Extract the (x, y) coordinate from the center of the cell holding the provided text.  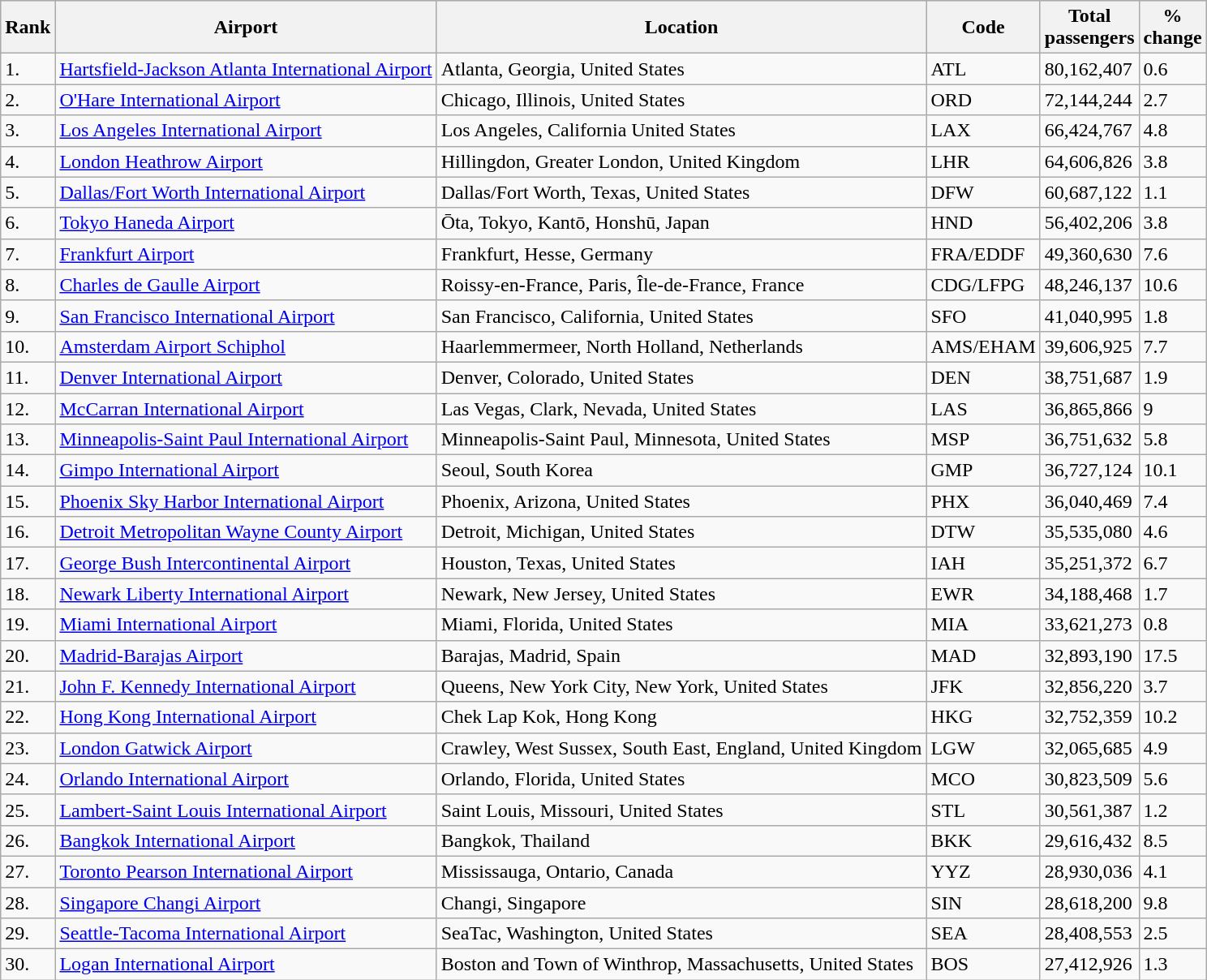
Las Vegas, Clark, Nevada, United States (681, 408)
Denver, Colorado, United States (681, 377)
LGW (983, 748)
1.9 (1173, 377)
36,751,632 (1089, 440)
Minneapolis-Saint Paul, Minnesota, United States (681, 440)
4. (28, 161)
56,402,206 (1089, 223)
49,360,630 (1089, 254)
7. (28, 254)
24. (28, 779)
32,752,359 (1089, 717)
BKK (983, 840)
1.1 (1173, 192)
Minneapolis-Saint Paul International Airport (246, 440)
Totalpassengers (1089, 28)
Seoul, South Korea (681, 471)
9. (28, 316)
EWR (983, 594)
Haarlemmermeer, North Holland, Netherlands (681, 346)
ATL (983, 69)
3. (28, 131)
5.8 (1173, 440)
41,040,995 (1089, 316)
38,751,687 (1089, 377)
36,727,124 (1089, 471)
35,535,080 (1089, 532)
48,246,137 (1089, 285)
1. (28, 69)
39,606,925 (1089, 346)
FRA/EDDF (983, 254)
LHR (983, 161)
Changi, Singapore (681, 903)
CDG/LFPG (983, 285)
32,893,190 (1089, 655)
DTW (983, 532)
32,856,220 (1089, 686)
HND (983, 223)
21. (28, 686)
29. (28, 934)
30. (28, 965)
Newark Liberty International Airport (246, 594)
Airport (246, 28)
Barajas, Madrid, Spain (681, 655)
2.5 (1173, 934)
7.7 (1173, 346)
SEA (983, 934)
Boston and Town of Winthrop, Massachusetts, United States (681, 965)
16. (28, 532)
28. (28, 903)
26. (28, 840)
1.8 (1173, 316)
Miami, Florida, United States (681, 625)
8. (28, 285)
Orlando, Florida, United States (681, 779)
29,616,432 (1089, 840)
LAX (983, 131)
10. (28, 346)
Toronto Pearson International Airport (246, 871)
15. (28, 501)
64,606,826 (1089, 161)
Amsterdam Airport Schiphol (246, 346)
Ōta, Tokyo, Kantō, Honshū, Japan (681, 223)
4.8 (1173, 131)
35,251,372 (1089, 563)
13. (28, 440)
Frankfurt Airport (246, 254)
DFW (983, 192)
72,144,244 (1089, 100)
5.6 (1173, 779)
Saint Louis, Missouri, United States (681, 810)
MCO (983, 779)
MSP (983, 440)
Crawley, West Sussex, South East, England, United Kingdom (681, 748)
San Francisco, California, United States (681, 316)
Frankfurt, Hesse, Germany (681, 254)
Roissy-en-France, Paris, Île-de-France, France (681, 285)
10.2 (1173, 717)
9 (1173, 408)
5. (28, 192)
6. (28, 223)
4.1 (1173, 871)
Houston, Texas, United States (681, 563)
YYZ (983, 871)
ORD (983, 100)
HKG (983, 717)
2.7 (1173, 100)
1.3 (1173, 965)
8.5 (1173, 840)
Dallas/Fort Worth, Texas, United States (681, 192)
San Francisco International Airport (246, 316)
27,412,926 (1089, 965)
11. (28, 377)
London Heathrow Airport (246, 161)
Lambert-Saint Louis International Airport (246, 810)
Detroit Metropolitan Wayne County Airport (246, 532)
30,561,387 (1089, 810)
23. (28, 748)
19. (28, 625)
22. (28, 717)
36,865,866 (1089, 408)
17. (28, 563)
STL (983, 810)
Queens, New York City, New York, United States (681, 686)
Mississauga, Ontario, Canada (681, 871)
14. (28, 471)
Rank (28, 28)
7.6 (1173, 254)
PHX (983, 501)
80,162,407 (1089, 69)
Location (681, 28)
Logan International Airport (246, 965)
28,408,553 (1089, 934)
10.6 (1173, 285)
3.7 (1173, 686)
Tokyo Haneda Airport (246, 223)
Orlando International Airport (246, 779)
1.7 (1173, 594)
66,424,767 (1089, 131)
Singapore Changi Airport (246, 903)
Phoenix, Arizona, United States (681, 501)
Miami International Airport (246, 625)
SFO (983, 316)
BOS (983, 965)
Los Angeles, California United States (681, 131)
27. (28, 871)
9.8 (1173, 903)
7.4 (1173, 501)
Madrid-Barajas Airport (246, 655)
Code (983, 28)
Hartsfield-Jackson Atlanta International Airport (246, 69)
Hong Kong International Airport (246, 717)
60,687,122 (1089, 192)
London Gatwick Airport (246, 748)
McCarran International Airport (246, 408)
GMP (983, 471)
Atlanta, Georgia, United States (681, 69)
6.7 (1173, 563)
28,930,036 (1089, 871)
0.6 (1173, 69)
10.1 (1173, 471)
Charles de Gaulle Airport (246, 285)
Phoenix Sky Harbor International Airport (246, 501)
18. (28, 594)
MIA (983, 625)
O'Hare International Airport (246, 100)
28,618,200 (1089, 903)
4.9 (1173, 748)
Gimpo International Airport (246, 471)
%change (1173, 28)
Newark, New Jersey, United States (681, 594)
2. (28, 100)
Dallas/Fort Worth International Airport (246, 192)
MAD (983, 655)
Bangkok International Airport (246, 840)
AMS/EHAM (983, 346)
12. (28, 408)
34,188,468 (1089, 594)
Chicago, Illinois, United States (681, 100)
JFK (983, 686)
32,065,685 (1089, 748)
George Bush Intercontinental Airport (246, 563)
SIN (983, 903)
20. (28, 655)
36,040,469 (1089, 501)
Chek Lap Kok, Hong Kong (681, 717)
17.5 (1173, 655)
4.6 (1173, 532)
IAH (983, 563)
1.2 (1173, 810)
Bangkok, Thailand (681, 840)
SeaTac, Washington, United States (681, 934)
25. (28, 810)
33,621,273 (1089, 625)
Hillingdon, Greater London, United Kingdom (681, 161)
Los Angeles International Airport (246, 131)
John F. Kennedy International Airport (246, 686)
30,823,509 (1089, 779)
Denver International Airport (246, 377)
0.8 (1173, 625)
Seattle-Tacoma International Airport (246, 934)
LAS (983, 408)
DEN (983, 377)
Detroit, Michigan, United States (681, 532)
